Return the (X, Y) coordinate for the center point of the cell that contains the specified text.  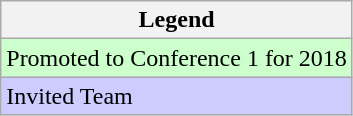
Invited Team (177, 96)
Legend (177, 20)
Promoted to Conference 1 for 2018 (177, 58)
